Detect which cell encompasses the target text, then output its (X, Y) center coordinate. 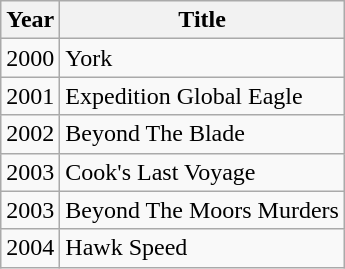
Cook's Last Voyage (202, 172)
2001 (30, 96)
2000 (30, 58)
Hawk Speed (202, 248)
Beyond The Blade (202, 134)
York (202, 58)
Year (30, 20)
Beyond The Moors Murders (202, 210)
Expedition Global Eagle (202, 96)
Title (202, 20)
2002 (30, 134)
2004 (30, 248)
